From the cell containing the given text, extract its center point as (X, Y) coordinate. 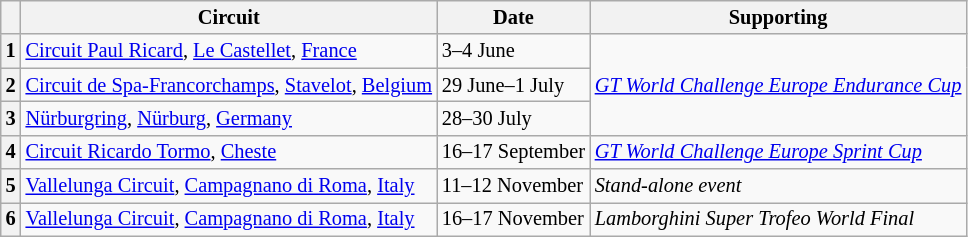
Circuit de Spa-Francorchamps, Stavelot, Belgium (229, 85)
1 (11, 51)
29 June–1 July (514, 85)
Circuit Ricardo Tormo, Cheste (229, 152)
6 (11, 219)
GT World Challenge Europe Endurance Cup (778, 84)
GT World Challenge Europe Sprint Cup (778, 152)
11–12 November (514, 186)
5 (11, 186)
Stand-alone event (778, 186)
3–4 June (514, 51)
4 (11, 152)
16–17 November (514, 219)
Supporting (778, 17)
Date (514, 17)
Circuit (229, 17)
Lamborghini Super Trofeo World Final (778, 219)
16–17 September (514, 152)
3 (11, 118)
2 (11, 85)
Nürburgring, Nürburg, Germany (229, 118)
Circuit Paul Ricard, Le Castellet, France (229, 51)
28–30 July (514, 118)
